Return (x, y) of the center of cell containing provided text 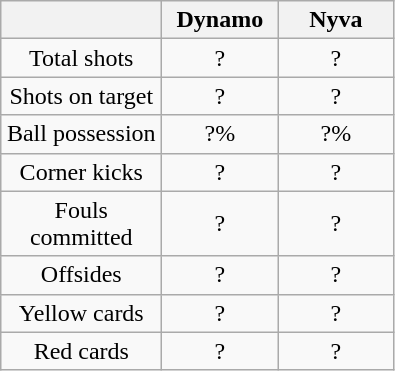
Ball possession (82, 134)
Nyva (336, 20)
Fouls committed (82, 224)
Corner kicks (82, 172)
Shots on target (82, 96)
Dynamo (220, 20)
Red cards (82, 351)
Yellow cards (82, 313)
Total shots (82, 58)
Offsides (82, 275)
